Detect which cell encompasses the target text, then output its [X, Y] center coordinate. 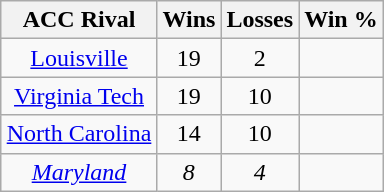
North Carolina [79, 134]
Win % [342, 20]
2 [260, 58]
8 [189, 172]
Wins [189, 20]
4 [260, 172]
Virginia Tech [79, 96]
14 [189, 134]
Louisville [79, 58]
ACC Rival [79, 20]
Maryland [79, 172]
Losses [260, 20]
